Extract the [x, y] coordinate from the center of the cell holding the provided text.  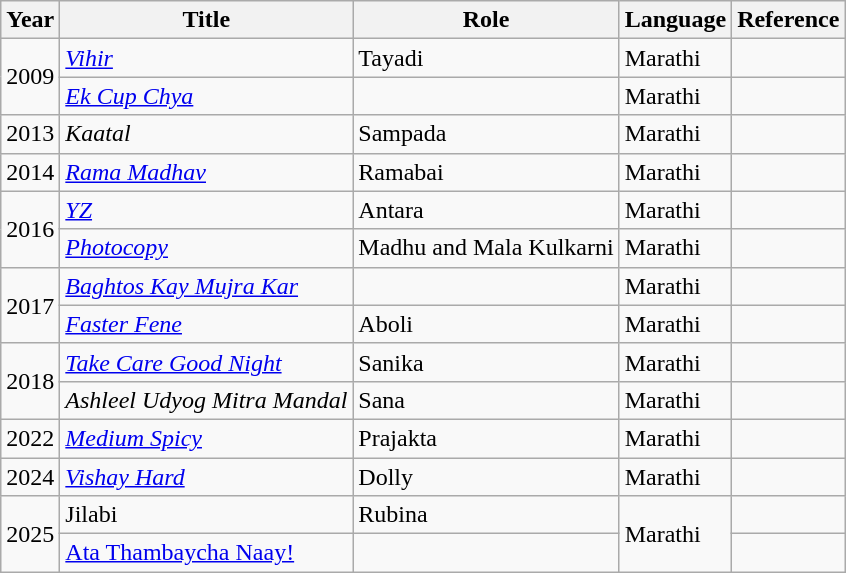
Ek Cup Chya [206, 96]
Aboli [486, 324]
Vihir [206, 58]
Prajakta [486, 438]
2024 [30, 477]
Sana [486, 400]
Reference [788, 20]
2014 [30, 172]
Take Care Good Night [206, 362]
2013 [30, 134]
Baghtos Kay Mujra Kar [206, 286]
Medium Spicy [206, 438]
Ata Thambaycha Naay! [206, 553]
2009 [30, 77]
Rama Madhav [206, 172]
Faster Fene [206, 324]
Role [486, 20]
Vishay Hard [206, 477]
Ashleel Udyog Mitra Mandal [206, 400]
Language [675, 20]
Antara [486, 210]
2018 [30, 381]
Jilabi [206, 515]
2022 [30, 438]
Tayadi [486, 58]
Ramabai [486, 172]
Kaatal [206, 134]
2017 [30, 305]
Rubina [486, 515]
2025 [30, 534]
2016 [30, 229]
Madhu and Mala Kulkarni [486, 248]
Sanika [486, 362]
Sampada [486, 134]
Title [206, 20]
Year [30, 20]
YZ [206, 210]
Photocopy [206, 248]
Dolly [486, 477]
